Scan for the cell matching the given text and deliver its (X, Y) coordinate at center. 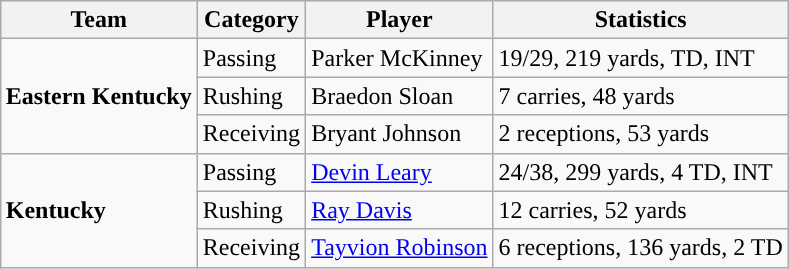
2 receptions, 53 yards (640, 134)
Team (98, 20)
24/38, 299 yards, 4 TD, INT (640, 172)
Parker McKinney (400, 58)
12 carries, 52 yards (640, 210)
6 receptions, 136 yards, 2 TD (640, 248)
Statistics (640, 20)
Braedon Sloan (400, 96)
Category (251, 20)
Devin Leary (400, 172)
Tayvion Robinson (400, 248)
Eastern Kentucky (98, 96)
Player (400, 20)
Kentucky (98, 210)
7 carries, 48 yards (640, 96)
Bryant Johnson (400, 134)
Ray Davis (400, 210)
19/29, 219 yards, TD, INT (640, 58)
